Find where the given text appears and provide that cell's center as (x, y) coordinate. 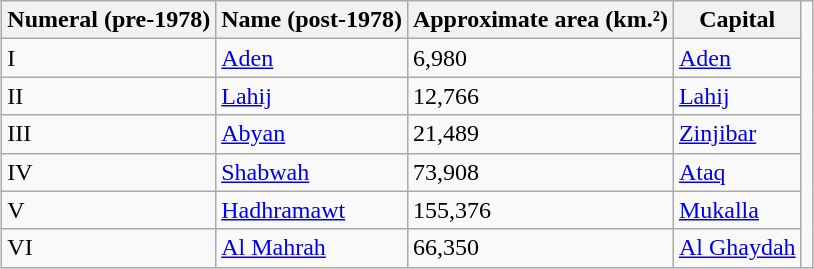
Numeral (pre-1978) (109, 20)
II (109, 96)
III (109, 134)
Hadhramawt (312, 210)
66,350 (540, 248)
Abyan (312, 134)
VI (109, 248)
Shabwah (312, 172)
I (109, 58)
Zinjibar (737, 134)
12,766 (540, 96)
Al Ghaydah (737, 248)
Ataq (737, 172)
Mukalla (737, 210)
Al Mahrah (312, 248)
V (109, 210)
6,980 (540, 58)
IV (109, 172)
155,376 (540, 210)
73,908 (540, 172)
Capital (737, 20)
Name (post-1978) (312, 20)
21,489 (540, 134)
Approximate area (km.²) (540, 20)
